Identify which cell holds the provided text, then report its [x, y] central coordinate. 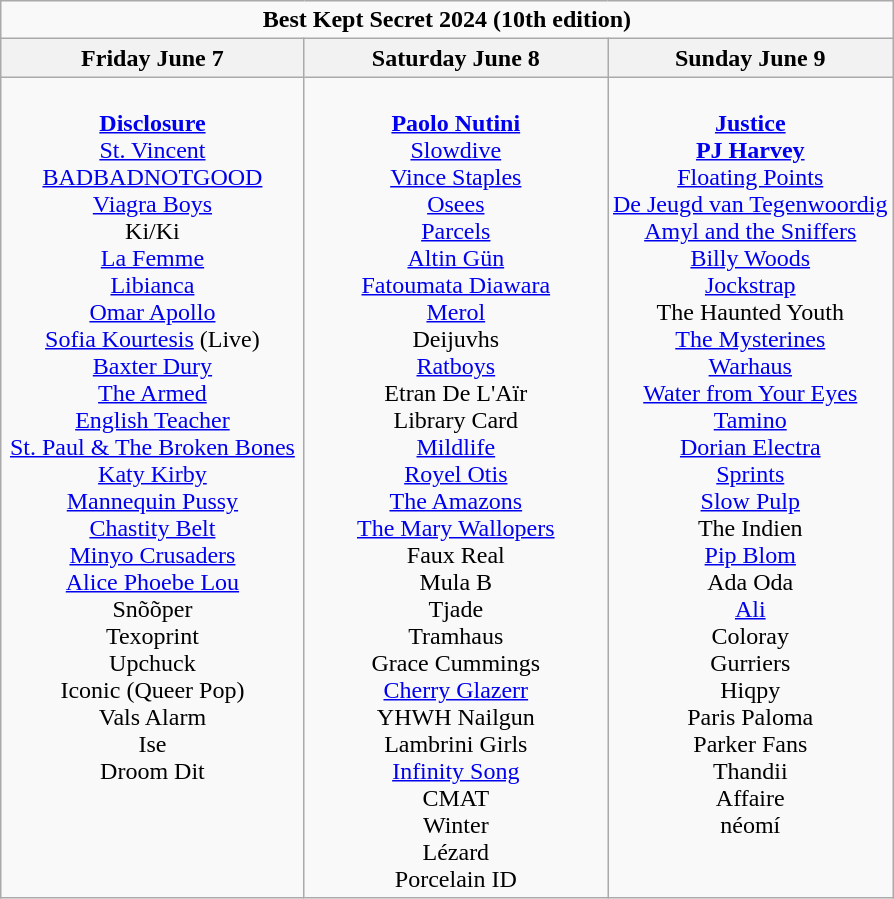
Friday June 7 [152, 58]
Saturday June 8 [456, 58]
Best Kept Secret 2024 (10th edition) [447, 20]
Sunday June 9 [751, 58]
